Detect which cell encompasses the target text, then output its [X, Y] center coordinate. 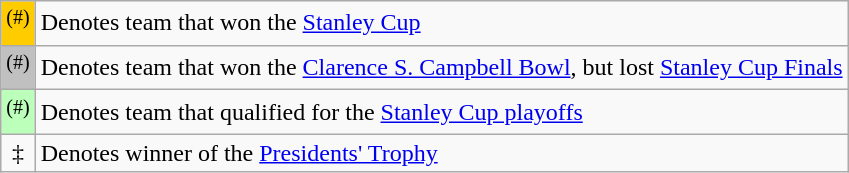
Denotes winner of the Presidents' Trophy [442, 153]
Denotes team that won the Clarence S. Campbell Bowl, but lost Stanley Cup Finals [442, 68]
Denotes team that qualified for the Stanley Cup playoffs [442, 112]
Denotes team that won the Stanley Cup [442, 24]
‡ [18, 153]
